For the text-containing cell, return its midpoint in (X, Y) coordinate format. 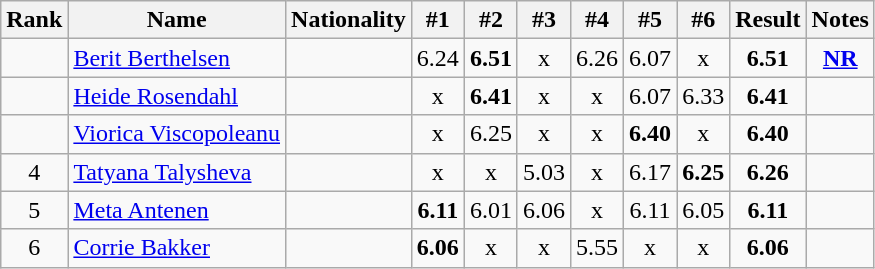
NR (840, 58)
4 (34, 172)
Corrie Bakker (177, 248)
Viorica Viscopoleanu (177, 134)
Result (768, 20)
Name (177, 20)
Berit Berthelsen (177, 58)
5 (34, 210)
Meta Antenen (177, 210)
#2 (490, 20)
6 (34, 248)
6.05 (704, 210)
5.55 (596, 248)
6.33 (704, 96)
Rank (34, 20)
Notes (840, 20)
5.03 (544, 172)
#1 (438, 20)
Nationality (349, 20)
#6 (704, 20)
6.24 (438, 58)
Tatyana Talysheva (177, 172)
Heide Rosendahl (177, 96)
#4 (596, 20)
6.01 (490, 210)
#3 (544, 20)
#5 (650, 20)
6.17 (650, 172)
